From the cell containing the given text, extract its center point as [x, y] coordinate. 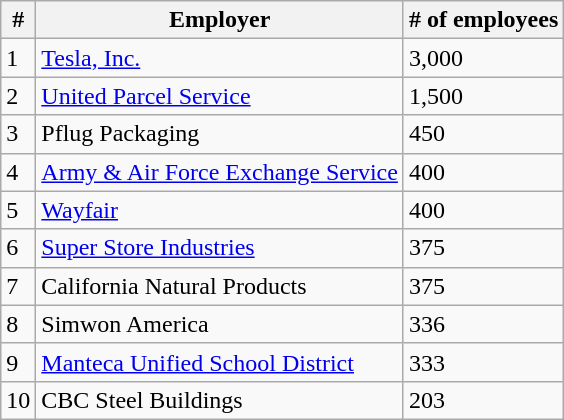
Tesla, Inc. [220, 58]
5 [18, 210]
Employer [220, 20]
333 [483, 362]
Simwon America [220, 324]
336 [483, 324]
# of employees [483, 20]
Super Store Industries [220, 248]
2 [18, 96]
450 [483, 134]
United Parcel Service [220, 96]
Pflug Packaging [220, 134]
# [18, 20]
6 [18, 248]
7 [18, 286]
Manteca Unified School District [220, 362]
4 [18, 172]
9 [18, 362]
Wayfair [220, 210]
3 [18, 134]
203 [483, 400]
3,000 [483, 58]
1,500 [483, 96]
10 [18, 400]
California Natural Products [220, 286]
Army & Air Force Exchange Service [220, 172]
1 [18, 58]
CBC Steel Buildings [220, 400]
8 [18, 324]
